Return (x, y) of the center of cell containing provided text 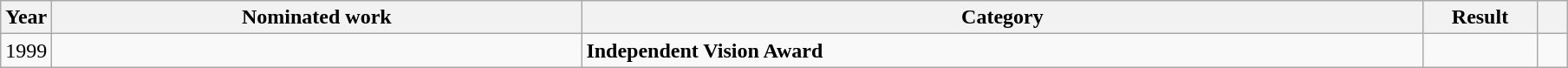
1999 (26, 51)
Year (26, 17)
Independent Vision Award (1002, 51)
Result (1480, 17)
Category (1002, 17)
Nominated work (317, 17)
